Scan for the cell matching the given text and deliver its [X, Y] coordinate at center. 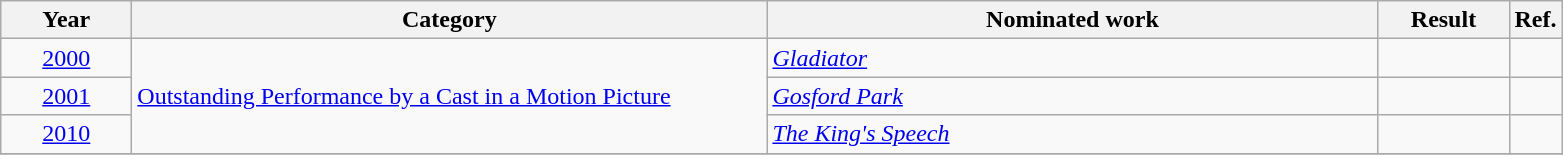
2001 [66, 96]
The King's Speech [1072, 134]
Gladiator [1072, 58]
Gosford Park [1072, 96]
Year [66, 20]
Ref. [1536, 20]
2000 [66, 58]
Category [450, 20]
2010 [66, 134]
Outstanding Performance by a Cast in a Motion Picture [450, 96]
Nominated work [1072, 20]
Result [1444, 20]
